Output the [x, y] coordinate of the center of the cell containing the given text.  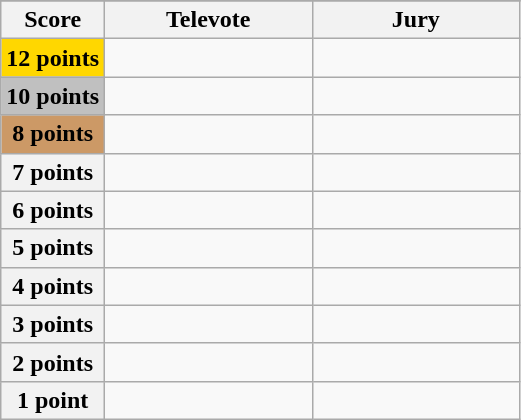
1 point [53, 400]
Televote [209, 20]
8 points [53, 134]
4 points [53, 286]
6 points [53, 210]
2 points [53, 362]
Score [53, 20]
7 points [53, 172]
10 points [53, 96]
Jury [416, 20]
12 points [53, 58]
5 points [53, 248]
3 points [53, 324]
